Capture the cell that displays the provided text and extract its [x, y] central coordinate. 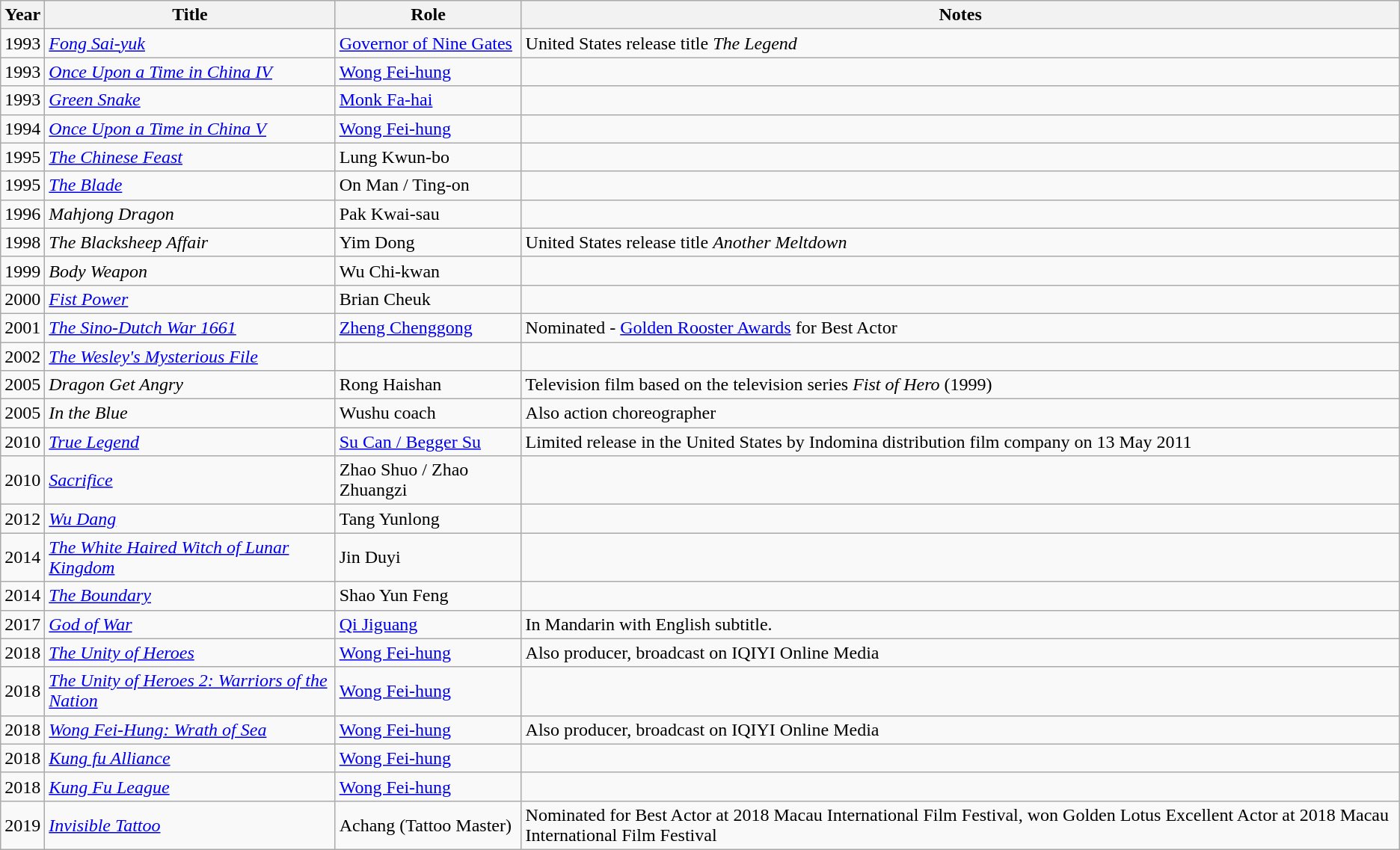
In the Blue [190, 413]
The Blade [190, 185]
Television film based on the television series Fist of Hero (1999) [960, 385]
Dragon Get Angry [190, 385]
God of War [190, 624]
2000 [22, 299]
The Unity of Heroes 2: Warriors of the Nation [190, 691]
2012 [22, 519]
Also action choreographer [960, 413]
Role [428, 15]
Title [190, 15]
The Boundary [190, 596]
Pak Kwai-sau [428, 214]
Monk Fa-hai [428, 100]
The Wesley's Mysterious File [190, 357]
The White Haired Witch of Lunar Kingdom [190, 558]
Sacrifice [190, 480]
Year [22, 15]
Rong Haishan [428, 385]
Zhao Shuo / Zhao Zhuangzi [428, 480]
Nominated - Golden Rooster Awards for Best Actor [960, 327]
Governor of Nine Gates [428, 43]
Wushu coach [428, 413]
United States release title The Legend [960, 43]
Qi Jiguang [428, 624]
Once Upon a Time in China V [190, 129]
Achang (Tattoo Master) [428, 825]
Kung fu Alliance [190, 758]
Wu Chi-kwan [428, 271]
Fong Sai-yuk [190, 43]
1999 [22, 271]
On Man / Ting-on [428, 185]
Wong Fei-Hung: Wrath of Sea [190, 730]
Body Weapon [190, 271]
Mahjong Dragon [190, 214]
Brian Cheuk [428, 299]
2017 [22, 624]
In Mandarin with English subtitle. [960, 624]
The Chinese Feast [190, 157]
Lung Kwun-bo [428, 157]
The Sino-Dutch War 1661 [190, 327]
Notes [960, 15]
Kung Fu League [190, 786]
Wu Dang [190, 519]
The Unity of Heroes [190, 653]
Invisible Tattoo [190, 825]
United States release title Another Meltdown [960, 242]
Fist Power [190, 299]
True Legend [190, 442]
Shao Yun Feng [428, 596]
Su Can / Begger Su [428, 442]
2001 [22, 327]
Nominated for Best Actor at 2018 Macau International Film Festival, won Golden Lotus Excellent Actor at 2018 Macau International Film Festival [960, 825]
1994 [22, 129]
Once Upon a Time in China IV [190, 72]
Zheng Chenggong [428, 327]
Tang Yunlong [428, 519]
2019 [22, 825]
The Blacksheep Affair [190, 242]
2002 [22, 357]
Jin Duyi [428, 558]
Limited release in the United States by Indomina distribution film company on 13 May 2011 [960, 442]
Yim Dong [428, 242]
1998 [22, 242]
1996 [22, 214]
Green Snake [190, 100]
